Detect which cell encompasses the target text, then output its [X, Y] center coordinate. 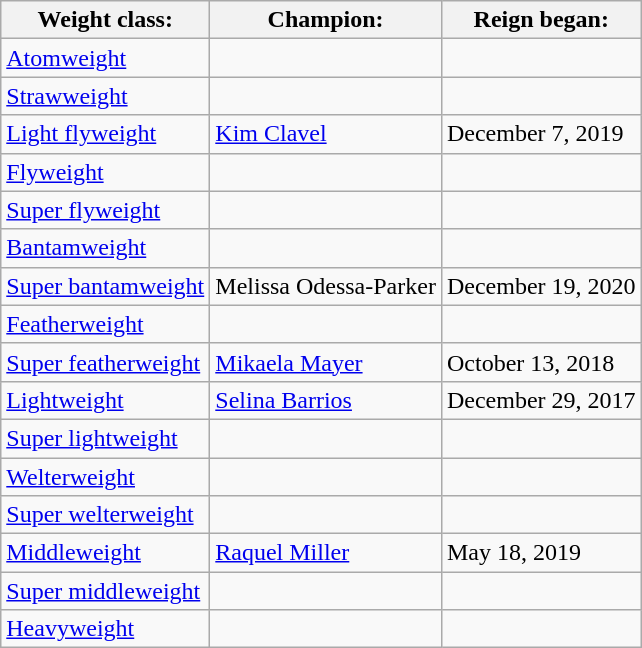
May 18, 2019 [541, 553]
December 29, 2017 [541, 400]
Flyweight [106, 172]
Strawweight [106, 96]
Selina Barrios [326, 400]
Super bantamweight [106, 286]
Middleweight [106, 553]
Raquel Miller [326, 553]
Atomweight [106, 58]
Heavyweight [106, 629]
Light flyweight [106, 134]
Reign began: [541, 20]
Super lightweight [106, 438]
Melissa Odessa-Parker [326, 286]
Kim Clavel [326, 134]
December 19, 2020 [541, 286]
Bantamweight [106, 248]
Super featherweight [106, 362]
Lightweight [106, 400]
Featherweight [106, 324]
Super welterweight [106, 515]
Super middleweight [106, 591]
Champion: [326, 20]
December 7, 2019 [541, 134]
Super flyweight [106, 210]
Weight class: [106, 20]
Welterweight [106, 477]
October 13, 2018 [541, 362]
Mikaela Mayer [326, 362]
